From the cell containing the given text, extract its center point as (X, Y) coordinate. 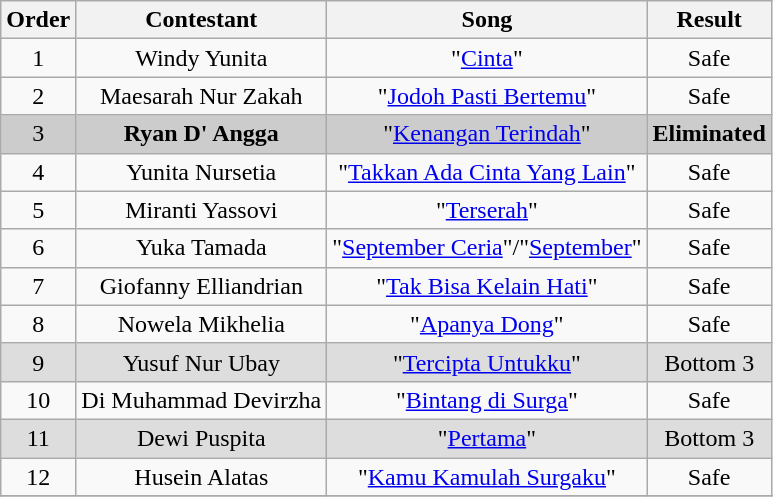
"Tercipta Untukku" (487, 362)
Giofanny Elliandrian (202, 286)
3 (38, 134)
Windy Yunita (202, 58)
"Kamu Kamulah Surgaku" (487, 477)
Di Muhammad Devirzha (202, 400)
6 (38, 248)
Husein Alatas (202, 477)
"Jodoh Pasti Bertemu" (487, 96)
"Kenangan Terindah" (487, 134)
12 (38, 477)
Contestant (202, 20)
2 (38, 96)
"September Ceria"/"September" (487, 248)
Dewi Puspita (202, 438)
"Apanya Dong" (487, 324)
7 (38, 286)
"Tak Bisa Kelain Hati" (487, 286)
"Cinta" (487, 58)
Song (487, 20)
"Takkan Ada Cinta Yang Lain" (487, 172)
Order (38, 20)
Yunita Nursetia (202, 172)
5 (38, 210)
10 (38, 400)
9 (38, 362)
Ryan D' Angga (202, 134)
11 (38, 438)
Eliminated (709, 134)
Nowela Mikhelia (202, 324)
"Pertama" (487, 438)
"Bintang di Surga" (487, 400)
8 (38, 324)
"Terserah" (487, 210)
Yusuf Nur Ubay (202, 362)
4 (38, 172)
Result (709, 20)
Yuka Tamada (202, 248)
Miranti Yassovi (202, 210)
Maesarah Nur Zakah (202, 96)
1 (38, 58)
